Scan for the cell matching the given text and deliver its [x, y] coordinate at center. 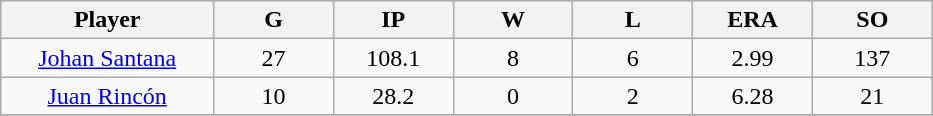
6 [633, 58]
27 [274, 58]
137 [872, 58]
21 [872, 96]
G [274, 20]
0 [513, 96]
10 [274, 96]
28.2 [393, 96]
8 [513, 58]
W [513, 20]
2 [633, 96]
Juan Rincón [108, 96]
108.1 [393, 58]
L [633, 20]
6.28 [753, 96]
SO [872, 20]
IP [393, 20]
Player [108, 20]
Johan Santana [108, 58]
ERA [753, 20]
2.99 [753, 58]
